Search for the cell housing the specified text and yield its [x, y] center coordinate. 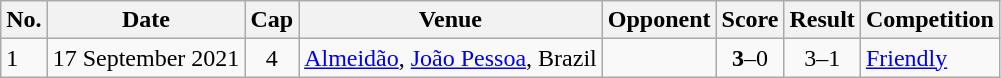
Date [146, 20]
Almeidão, João Pessoa, Brazil [451, 58]
17 September 2021 [146, 58]
1 [24, 58]
Opponent [659, 20]
Cap [272, 20]
Score [750, 20]
Result [822, 20]
4 [272, 58]
Competition [930, 20]
Venue [451, 20]
Friendly [930, 58]
3–0 [750, 58]
No. [24, 20]
3–1 [822, 58]
